Capture the cell that displays the provided text and extract its [X, Y] central coordinate. 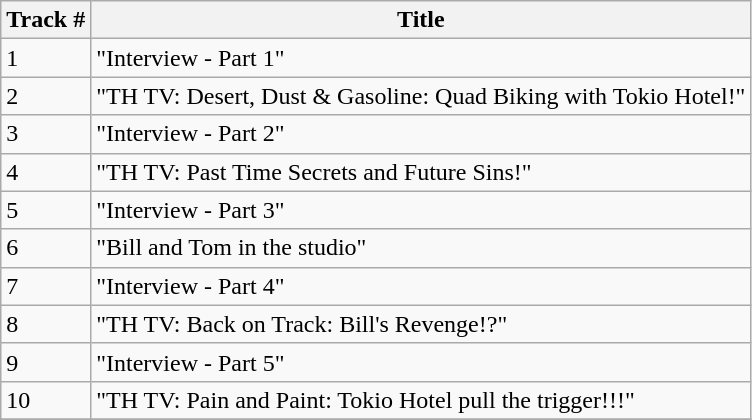
8 [46, 324]
5 [46, 210]
"TH TV: Desert, Dust & Gasoline: Quad Biking with Tokio Hotel!" [421, 96]
"TH TV: Past Time Secrets and Future Sins!" [421, 172]
10 [46, 400]
"Interview - Part 1" [421, 58]
Title [421, 20]
"TH TV: Pain and Paint: Tokio Hotel pull the trigger!!!" [421, 400]
6 [46, 248]
"Interview - Part 2" [421, 134]
"TH TV: Back on Track: Bill's Revenge!?" [421, 324]
2 [46, 96]
"Bill and Tom in the studio" [421, 248]
"Interview - Part 3" [421, 210]
3 [46, 134]
Track # [46, 20]
1 [46, 58]
4 [46, 172]
9 [46, 362]
"Interview - Part 4" [421, 286]
"Interview - Part 5" [421, 362]
7 [46, 286]
